For the text-containing cell, return its midpoint in (x, y) coordinate format. 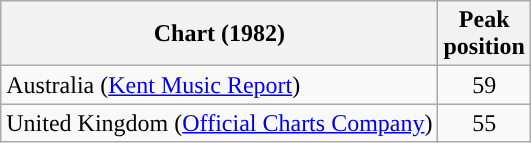
Australia (Kent Music Report) (220, 85)
Peakposition (484, 34)
55 (484, 123)
United Kingdom (Official Charts Company) (220, 123)
Chart (1982) (220, 34)
59 (484, 85)
